Pinpoint the cell where the given text exists, returning its (x, y) midpoint coordinate. 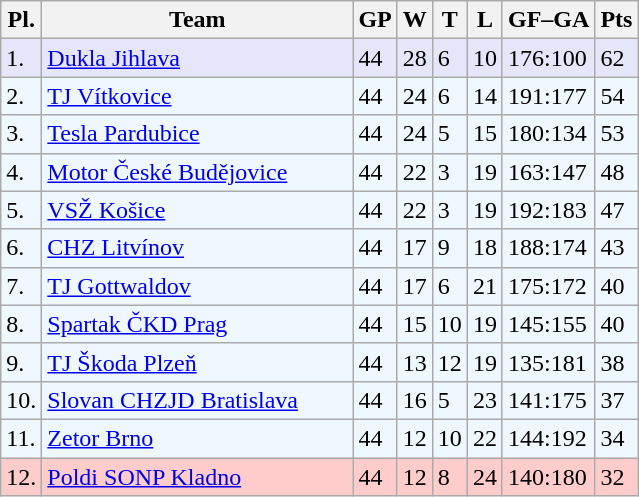
48 (616, 172)
16 (414, 400)
47 (616, 210)
GF–GA (548, 20)
5. (22, 210)
2. (22, 96)
Poldi SONP Kladno (198, 477)
TJ Vítkovice (198, 96)
T (450, 20)
163:147 (548, 172)
145:155 (548, 324)
VSŽ Košice (198, 210)
38 (616, 362)
L (484, 20)
32 (616, 477)
43 (616, 248)
Motor České Budějovice (198, 172)
4. (22, 172)
135:181 (548, 362)
Tesla Pardubice (198, 134)
18 (484, 248)
11. (22, 438)
175:172 (548, 286)
9 (450, 248)
8. (22, 324)
Dukla Jihlava (198, 58)
192:183 (548, 210)
9. (22, 362)
W (414, 20)
14 (484, 96)
144:192 (548, 438)
Slovan CHZJD Bratislava (198, 400)
TJ Gottwaldov (198, 286)
1. (22, 58)
54 (616, 96)
Pl. (22, 20)
Pts (616, 20)
8 (450, 477)
180:134 (548, 134)
140:180 (548, 477)
34 (616, 438)
3. (22, 134)
191:177 (548, 96)
37 (616, 400)
176:100 (548, 58)
10. (22, 400)
TJ Škoda Plzeň (198, 362)
28 (414, 58)
7. (22, 286)
23 (484, 400)
188:174 (548, 248)
12. (22, 477)
Spartak ČKD Prag (198, 324)
141:175 (548, 400)
6. (22, 248)
21 (484, 286)
Zetor Brno (198, 438)
53 (616, 134)
GP (375, 20)
Team (198, 20)
13 (414, 362)
62 (616, 58)
CHZ Litvínov (198, 248)
